From the cell containing the given text, extract its center point as [x, y] coordinate. 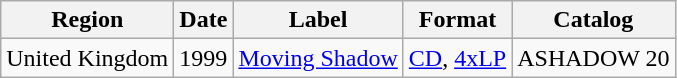
Region [88, 20]
ASHADOW 20 [594, 58]
Catalog [594, 20]
Date [204, 20]
1999 [204, 58]
Format [457, 20]
Label [318, 20]
United Kingdom [88, 58]
Moving Shadow [318, 58]
CD, 4xLP [457, 58]
